Capture the cell that displays the provided text and extract its (X, Y) central coordinate. 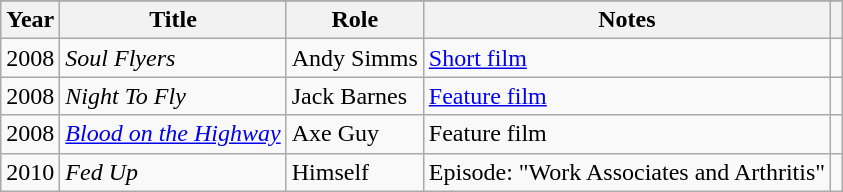
Andy Simms (354, 58)
Title (173, 20)
2010 (30, 172)
Episode: "Work Associates and Arthritis" (626, 172)
Axe Guy (354, 134)
Role (354, 20)
Notes (626, 20)
Blood on the Highway (173, 134)
Night To Fly (173, 96)
Soul Flyers (173, 58)
Year (30, 20)
Jack Barnes (354, 96)
Himself (354, 172)
Fed Up (173, 172)
Short film (626, 58)
